Detect which cell encompasses the target text, then output its (x, y) center coordinate. 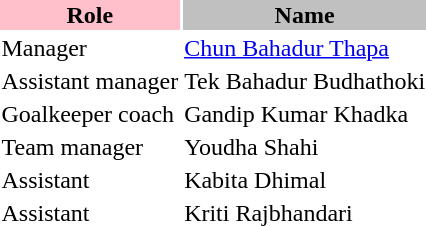
Team manager (90, 147)
Assistant (90, 180)
Role (90, 15)
Manager (90, 48)
Assistant manager (90, 81)
Goalkeeper coach (90, 114)
